Pinpoint the cell where the given text exists, returning its [x, y] midpoint coordinate. 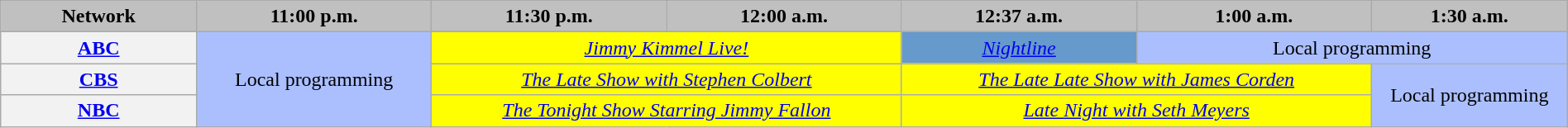
Late Night with Seth Meyers [1136, 111]
1:00 a.m. [1254, 17]
1:30 a.m. [1469, 17]
CBS [99, 79]
Nightline [1019, 48]
Jimmy Kimmel Live! [667, 48]
NBC [99, 111]
The Late Show with Stephen Colbert [667, 79]
The Tonight Show Starring Jimmy Fallon [667, 111]
Network [99, 17]
12:00 a.m. [784, 17]
11:30 p.m. [549, 17]
ABC [99, 48]
The Late Late Show with James Corden [1136, 79]
11:00 p.m. [314, 17]
12:37 a.m. [1019, 17]
